Extract the (X, Y) coordinate from the center of the cell holding the provided text.  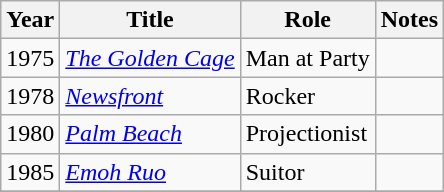
Man at Party (308, 58)
Notes (409, 20)
The Golden Cage (150, 58)
Palm Beach (150, 134)
1985 (30, 172)
Role (308, 20)
1975 (30, 58)
1978 (30, 96)
Suitor (308, 172)
Year (30, 20)
Projectionist (308, 134)
1980 (30, 134)
Emoh Ruo (150, 172)
Rocker (308, 96)
Title (150, 20)
Newsfront (150, 96)
